From the cell containing the given text, extract its center point as [x, y] coordinate. 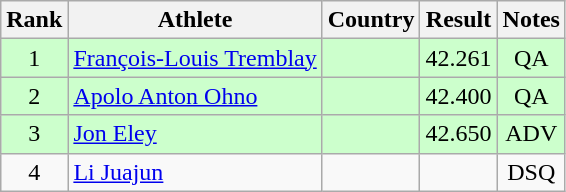
Apolo Anton Ohno [195, 96]
François-Louis Tremblay [195, 58]
42.400 [458, 96]
42.261 [458, 58]
Notes [531, 20]
Li Juajun [195, 172]
4 [34, 172]
1 [34, 58]
ADV [531, 134]
Result [458, 20]
3 [34, 134]
2 [34, 96]
Jon Eley [195, 134]
Rank [34, 20]
Athlete [195, 20]
42.650 [458, 134]
Country [371, 20]
DSQ [531, 172]
